Provide the [X, Y] coordinate of the cell's center where the given text is located.  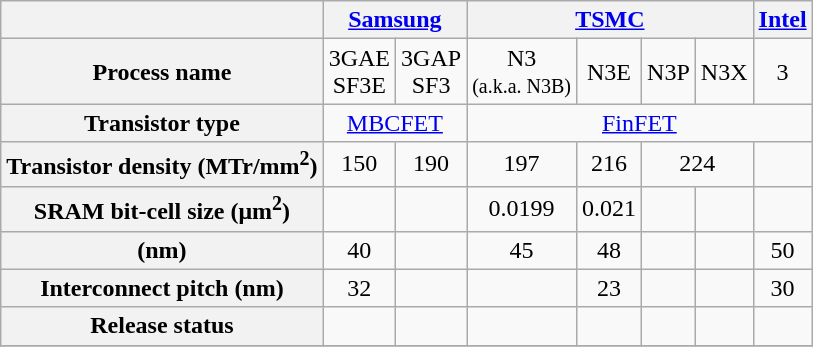
0.021 [610, 208]
0.0199 [522, 208]
N3X [724, 72]
Process name [162, 72]
MBCFET [394, 123]
216 [610, 164]
Samsung [394, 20]
N3E [610, 72]
(nm) [162, 250]
3 [782, 72]
197 [522, 164]
40 [359, 250]
N3P [669, 72]
48 [610, 250]
TSMC [610, 20]
SRAM bit-cell size (μm2) [162, 208]
150 [359, 164]
23 [610, 288]
Interconnect pitch (nm) [162, 288]
224 [698, 164]
3GAESF3E [359, 72]
3GAPSF3 [432, 72]
32 [359, 288]
45 [522, 250]
Transistor density (MTr/mm2) [162, 164]
Release status [162, 326]
FinFET [640, 123]
N3 (a.k.a. N3B) [522, 72]
50 [782, 250]
190 [432, 164]
Transistor type [162, 123]
Intel [782, 20]
30 [782, 288]
